Identify which cell holds the provided text, then report its (x, y) central coordinate. 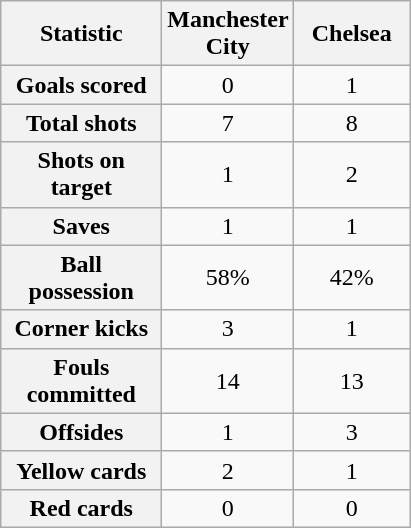
Yellow cards (82, 470)
Total shots (82, 123)
7 (228, 123)
58% (228, 278)
Manchester City (228, 34)
14 (228, 380)
13 (352, 380)
Goals scored (82, 85)
Shots on target (82, 174)
Statistic (82, 34)
Corner kicks (82, 329)
Ball possession (82, 278)
8 (352, 123)
Chelsea (352, 34)
42% (352, 278)
Offsides (82, 432)
Fouls committed (82, 380)
Saves (82, 226)
Red cards (82, 508)
